Provide the [x, y] coordinate of the cell's center where the given text is located.  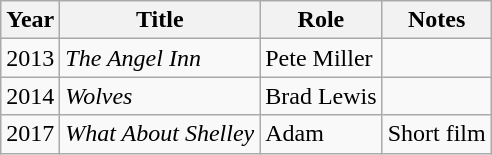
2013 [30, 58]
Year [30, 20]
Notes [436, 20]
Brad Lewis [321, 96]
Title [160, 20]
Adam [321, 134]
What About Shelley [160, 134]
Short film [436, 134]
The Angel Inn [160, 58]
Role [321, 20]
Wolves [160, 96]
2014 [30, 96]
2017 [30, 134]
Pete Miller [321, 58]
